Provide the (x, y) coordinate of the cell's center where the given text is located.  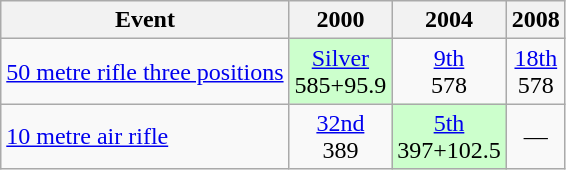
2004 (450, 20)
Silver585+95.9 (340, 72)
Event (145, 20)
32nd389 (340, 136)
18th578 (536, 72)
9th578 (450, 72)
5th397+102.5 (450, 136)
2008 (536, 20)
— (536, 136)
2000 (340, 20)
10 metre air rifle (145, 136)
50 metre rifle three positions (145, 72)
